Output the [X, Y] coordinate of the center of the cell containing the given text.  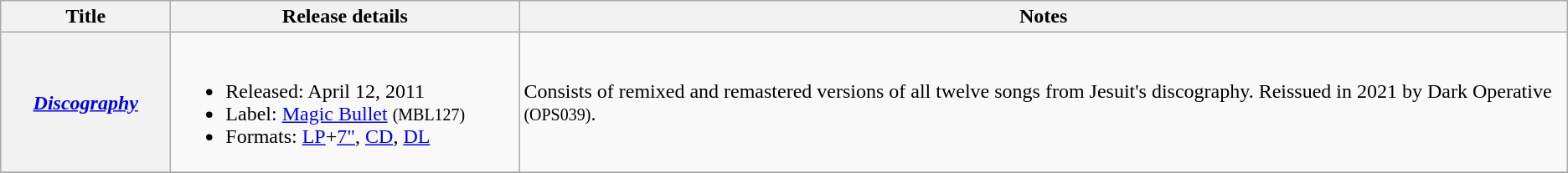
Notes [1044, 17]
Discography [85, 102]
Release details [345, 17]
Consists of remixed and remastered versions of all twelve songs from Jesuit's discography. Reissued in 2021 by Dark Operative (OPS039). [1044, 102]
Title [85, 17]
Released: April 12, 2011Label: Magic Bullet (MBL127)Formats: LP+7", CD, DL [345, 102]
